Detect which cell encompasses the target text, then output its (X, Y) center coordinate. 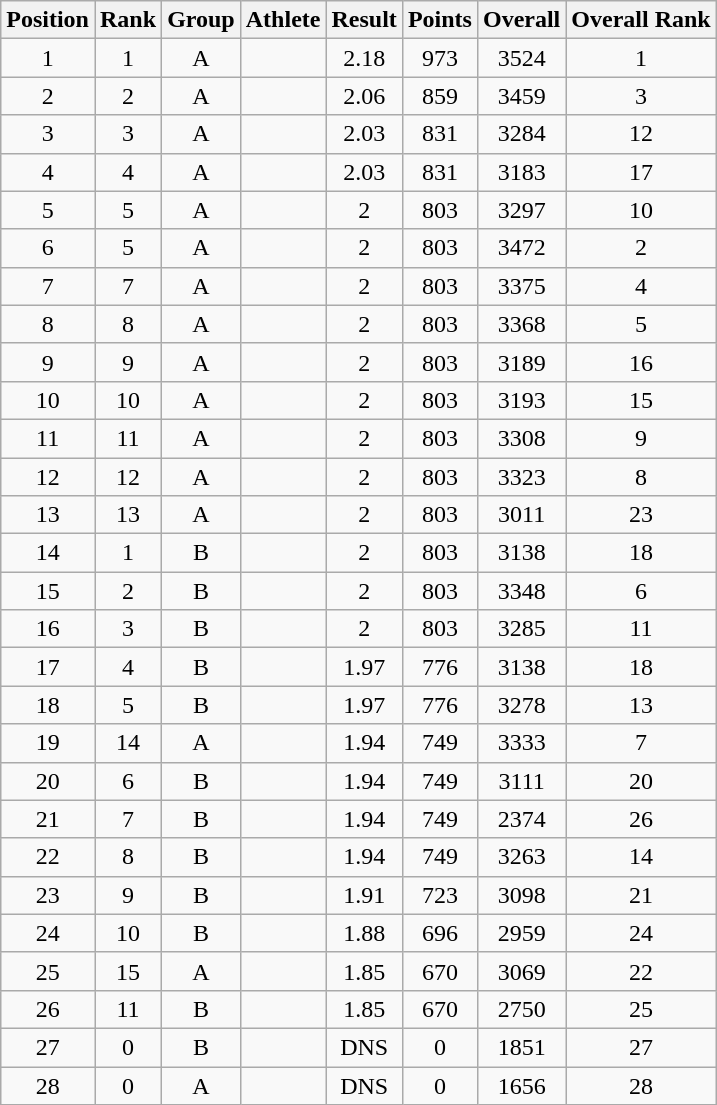
2.18 (364, 58)
2959 (521, 933)
723 (440, 895)
2750 (521, 1009)
Result (364, 20)
3333 (521, 743)
3524 (521, 58)
3111 (521, 781)
Position (48, 20)
Overall (521, 20)
Rank (128, 20)
3323 (521, 477)
2374 (521, 819)
1.91 (364, 895)
Points (440, 20)
19 (48, 743)
2.06 (364, 96)
Athlete (283, 20)
3284 (521, 134)
3189 (521, 362)
3472 (521, 248)
Overall Rank (641, 20)
3011 (521, 515)
1.88 (364, 933)
3278 (521, 705)
3098 (521, 895)
3069 (521, 971)
3348 (521, 591)
3193 (521, 400)
3308 (521, 438)
3285 (521, 629)
3263 (521, 857)
696 (440, 933)
3375 (521, 286)
1656 (521, 1085)
3459 (521, 96)
859 (440, 96)
Group (202, 20)
973 (440, 58)
1851 (521, 1047)
3183 (521, 172)
3368 (521, 324)
3297 (521, 210)
